Return (X, Y) of the center of cell containing provided text 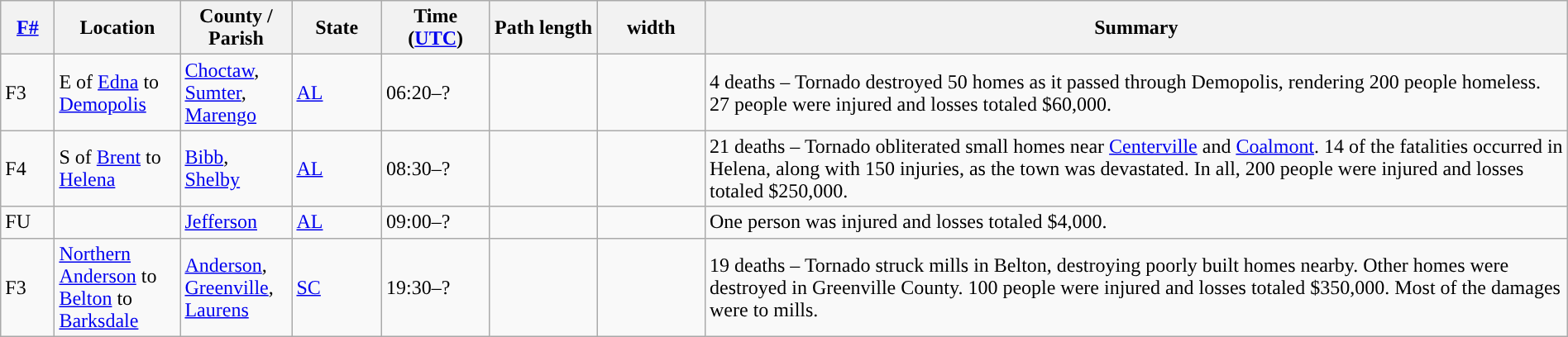
Bibb, Shelby (237, 168)
S of Brent to Helena (117, 168)
06:20–? (436, 93)
E of Edna to Demopolis (117, 93)
F4 (28, 168)
09:00–? (436, 222)
Northern Anderson to Belton to Barksdale (117, 287)
Jefferson (237, 222)
19:30–? (436, 287)
Path length (543, 28)
F# (28, 28)
Time (UTC) (436, 28)
State (337, 28)
08:30–? (436, 168)
FU (28, 222)
One person was injured and losses totaled $4,000. (1136, 222)
Location (117, 28)
width (651, 28)
SC (337, 287)
Summary (1136, 28)
County / Parish (237, 28)
Anderson, Greenville, Laurens (237, 287)
Choctaw, Sumter, Marengo (237, 93)
